Determine the (X, Y) coordinate at the center of the cell enclosing the given text.  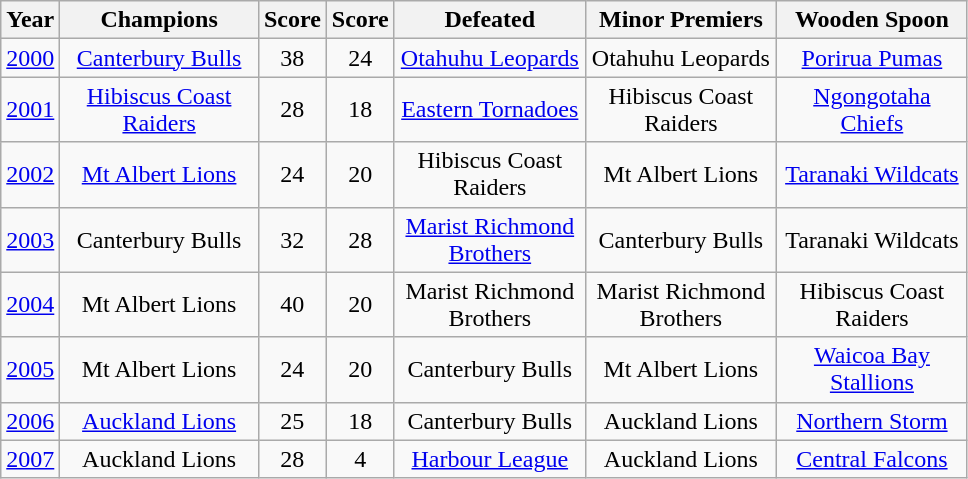
2005 (30, 370)
32 (292, 240)
Porirua Pumas (872, 58)
2007 (30, 459)
Northern Storm (872, 421)
Year (30, 20)
Minor Premiers (680, 20)
38 (292, 58)
Ngongotaha Chiefs (872, 110)
4 (360, 459)
Waicoa Bay Stallions (872, 370)
40 (292, 304)
25 (292, 421)
2004 (30, 304)
Central Falcons (872, 459)
2006 (30, 421)
Champions (160, 20)
2003 (30, 240)
Wooden Spoon (872, 20)
2002 (30, 174)
2000 (30, 58)
Harbour League (490, 459)
2001 (30, 110)
Eastern Tornadoes (490, 110)
Defeated (490, 20)
